Determine the [X, Y] coordinate at the center of the cell enclosing the given text.  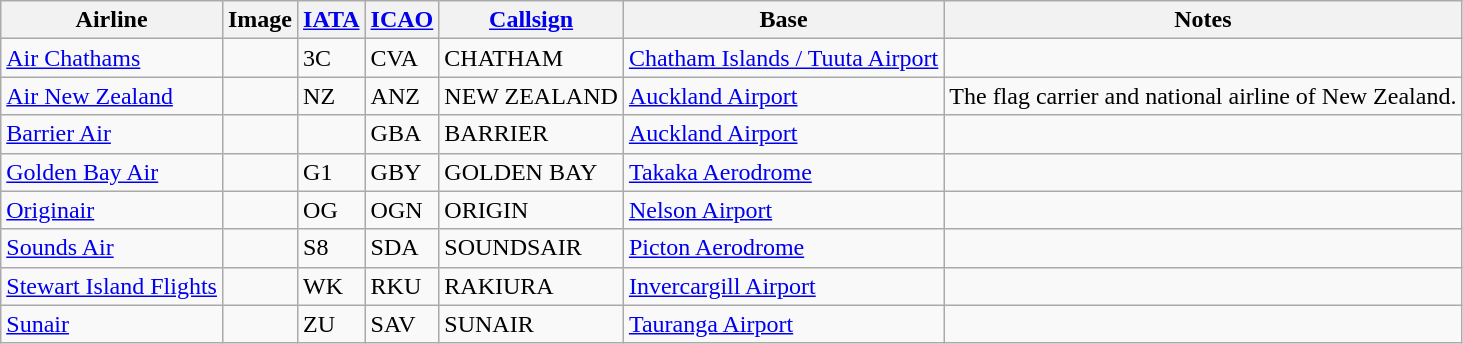
3C [332, 58]
Invercargill Airport [783, 286]
Image [260, 20]
ZU [332, 324]
Golden Bay Air [112, 172]
Nelson Airport [783, 210]
The flag carrier and national airline of New Zealand. [1203, 96]
BARRIER [532, 134]
Originair [112, 210]
SAV [402, 324]
Sunair [112, 324]
Air New Zealand [112, 96]
Callsign [532, 20]
Picton Aerodrome [783, 248]
Base [783, 20]
S8 [332, 248]
Sounds Air [112, 248]
ANZ [402, 96]
OGN [402, 210]
CVA [402, 58]
NEW ZEALAND [532, 96]
SOUNDSAIR [532, 248]
IATA [332, 20]
CHATHAM [532, 58]
RKU [402, 286]
OG [332, 210]
Tauranga Airport [783, 324]
GOLDEN BAY [532, 172]
GBY [402, 172]
Barrier Air [112, 134]
ORIGIN [532, 210]
NZ [332, 96]
G1 [332, 172]
Takaka Aerodrome [783, 172]
SUNAIR [532, 324]
Airline [112, 20]
RAKIURA [532, 286]
Stewart Island Flights [112, 286]
Chatham Islands / Tuuta Airport [783, 58]
WK [332, 286]
Air Chathams [112, 58]
Notes [1203, 20]
SDA [402, 248]
ICAO [402, 20]
GBA [402, 134]
